Provide the (x, y) coordinate of the cell's center where the given text is located.  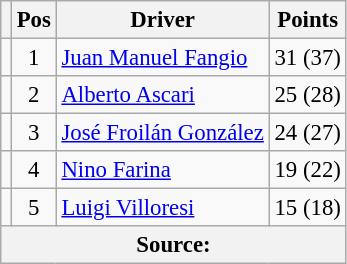
15 (18) (308, 208)
Alberto Ascari (162, 95)
19 (22) (308, 170)
Points (308, 20)
25 (28) (308, 95)
Luigi Villoresi (162, 208)
3 (34, 133)
Source: (174, 245)
24 (27) (308, 133)
2 (34, 95)
5 (34, 208)
4 (34, 170)
1 (34, 58)
Driver (162, 20)
Nino Farina (162, 170)
31 (37) (308, 58)
Pos (34, 20)
Juan Manuel Fangio (162, 58)
José Froilán González (162, 133)
